Return [X, Y] of the center of cell containing provided text 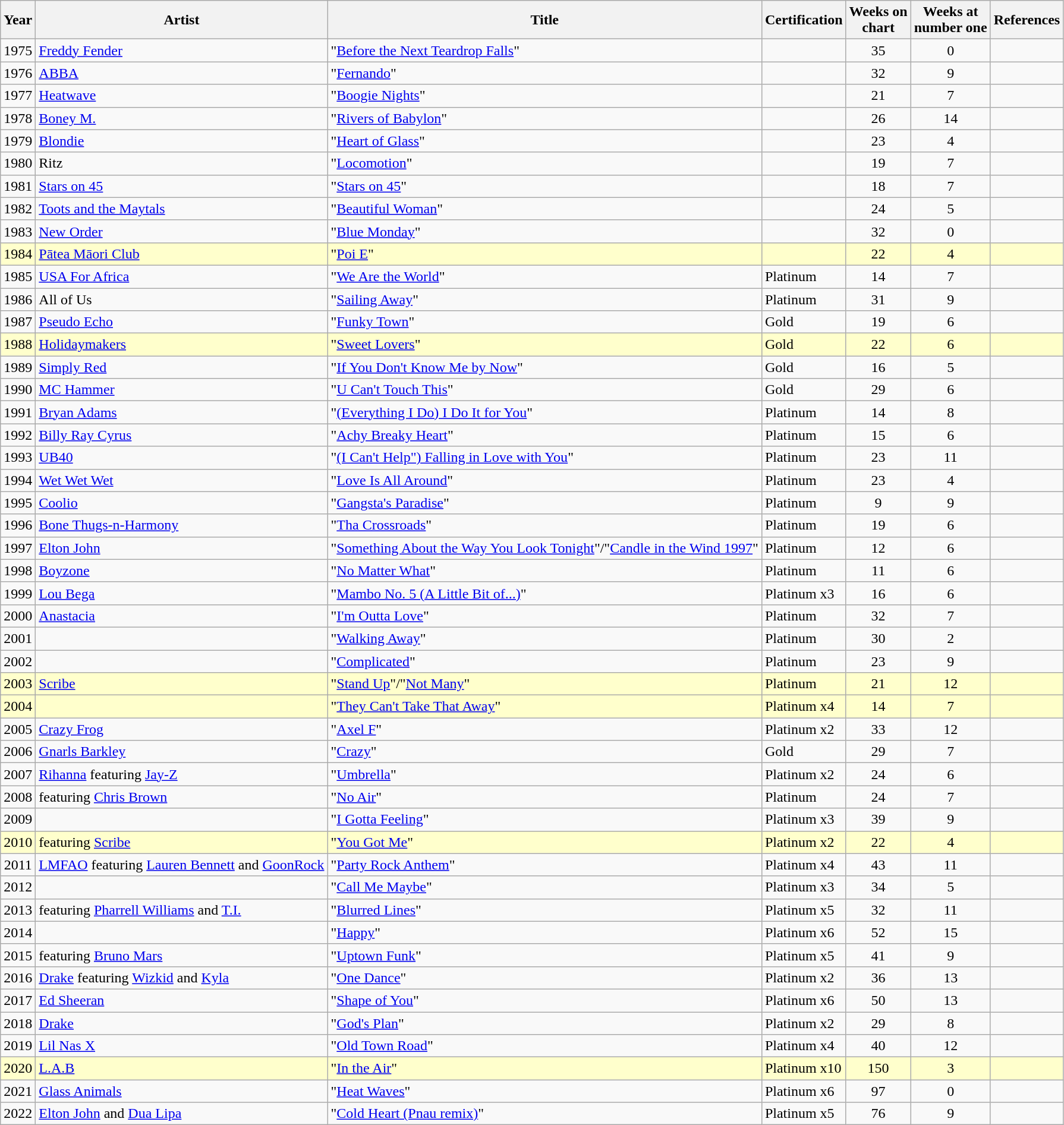
"Rivers of Babylon" [544, 118]
"U Can't Touch This" [544, 390]
Lou Bega [182, 593]
2020 [18, 1069]
Elton John [182, 548]
Boney M. [182, 118]
Crazy Frog [182, 729]
featuring Pharrell Williams and T.I. [182, 910]
Ritz [182, 163]
1984 [18, 254]
Certification [804, 20]
Toots and the Maytals [182, 209]
"Heart of Glass" [544, 141]
"Uptown Funk" [544, 955]
50 [879, 1000]
1997 [18, 548]
2002 [18, 661]
"Gangsta's Paradise" [544, 503]
2022 [18, 1114]
2014 [18, 932]
"Tha Crossroads" [544, 525]
1981 [18, 186]
featuring Bruno Mars [182, 955]
"Old Town Road" [544, 1046]
Blondie [182, 141]
"Axel F" [544, 729]
Coolio [182, 503]
2009 [18, 820]
2006 [18, 752]
Pseudo Echo [182, 322]
2015 [18, 955]
1995 [18, 503]
39 [879, 820]
1992 [18, 435]
2011 [18, 865]
Simply Red [182, 367]
40 [879, 1046]
"Locomotion" [544, 163]
References [1027, 20]
30 [879, 638]
"Mambo No. 5 (A Little Bit of...)" [544, 593]
"No Matter What" [544, 571]
Title [544, 20]
1996 [18, 525]
Scribe [182, 684]
"Beautiful Woman" [544, 209]
1980 [18, 163]
"Cold Heart (Pnau remix)" [544, 1114]
150 [879, 1069]
Glass Animals [182, 1091]
1999 [18, 593]
1983 [18, 231]
Holidaymakers [182, 345]
Year [18, 20]
Bone Thugs-n-Harmony [182, 525]
"God's Plan" [544, 1023]
Billy Ray Cyrus [182, 435]
"Before the Next Teardrop Falls" [544, 51]
1987 [18, 322]
"In the Air" [544, 1069]
Wet Wet Wet [182, 480]
"Sailing Away" [544, 299]
26 [879, 118]
"Call Me Maybe" [544, 887]
2004 [18, 707]
2021 [18, 1091]
"I'm Outta Love" [544, 616]
Heatwave [182, 96]
"Complicated" [544, 661]
"Blue Monday" [544, 231]
Gnarls Barkley [182, 752]
Anastacia [182, 616]
Weeks at number one [950, 20]
34 [879, 887]
Pātea Māori Club [182, 254]
"One Dance" [544, 978]
"Sweet Lovers" [544, 345]
1986 [18, 299]
"Happy" [544, 932]
"Blurred Lines" [544, 910]
43 [879, 865]
41 [879, 955]
2003 [18, 684]
Drake featuring Wizkid and Kyla [182, 978]
L.A.B [182, 1069]
2007 [18, 774]
Boyzone [182, 571]
featuring Chris Brown [182, 797]
52 [879, 932]
"Stars on 45" [544, 186]
New Order [182, 231]
"You Got Me" [544, 842]
"Heat Waves" [544, 1091]
"Something About the Way You Look Tonight"/"Candle in the Wind 1997" [544, 548]
Platinum x10 [804, 1069]
1988 [18, 345]
Freddy Fender [182, 51]
2005 [18, 729]
33 [879, 729]
2013 [18, 910]
1993 [18, 458]
Ed Sheeran [182, 1000]
"Fernando" [544, 73]
Artist [182, 20]
"(I Can't Help") Falling in Love with You" [544, 458]
1998 [18, 571]
"Love Is All Around" [544, 480]
"Shape of You" [544, 1000]
"Umbrella" [544, 774]
1978 [18, 118]
featuring Scribe [182, 842]
Weeks on chart [879, 20]
97 [879, 1091]
1976 [18, 73]
"Walking Away" [544, 638]
Lil Nas X [182, 1046]
3 [950, 1069]
2000 [18, 616]
"If You Don't Know Me by Now" [544, 367]
2001 [18, 638]
2010 [18, 842]
2019 [18, 1046]
1977 [18, 96]
"They Can't Take That Away" [544, 707]
1982 [18, 209]
"Achy Breaky Heart" [544, 435]
"Party Rock Anthem" [544, 865]
36 [879, 978]
2017 [18, 1000]
ABBA [182, 73]
LMFAO featuring Lauren Bennett and GoonRock [182, 865]
Drake [182, 1023]
"No Air" [544, 797]
Elton John and Dua Lipa [182, 1114]
1979 [18, 141]
"Funky Town" [544, 322]
USA For Africa [182, 276]
Bryan Adams [182, 412]
"I Gotta Feeling" [544, 820]
2008 [18, 797]
1991 [18, 412]
All of Us [182, 299]
UB40 [182, 458]
2012 [18, 887]
MC Hammer [182, 390]
76 [879, 1114]
1994 [18, 480]
"Crazy" [544, 752]
1990 [18, 390]
1985 [18, 276]
18 [879, 186]
35 [879, 51]
"(Everything I Do) I Do It for You" [544, 412]
Stars on 45 [182, 186]
31 [879, 299]
1975 [18, 51]
2016 [18, 978]
"Poi E" [544, 254]
2 [950, 638]
Rihanna featuring Jay-Z [182, 774]
"Stand Up"/"Not Many" [544, 684]
"Boogie Nights" [544, 96]
2018 [18, 1023]
1989 [18, 367]
"We Are the World" [544, 276]
